Identify which cell holds the provided text, then report its (x, y) central coordinate. 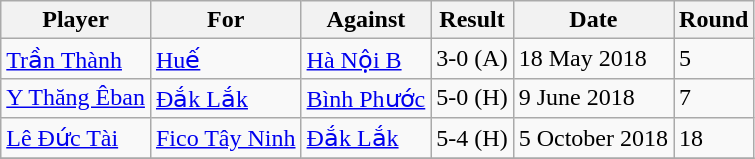
18 (714, 138)
For (226, 20)
Lê Đức Tài (76, 138)
3-0 (A) (472, 59)
Huế (226, 59)
Against (366, 20)
5 October 2018 (593, 138)
18 May 2018 (593, 59)
Player (76, 20)
Hà Nội B (366, 59)
Fico Tây Ninh (226, 138)
5-0 (H) (472, 98)
Trần Thành (76, 59)
5-4 (H) (472, 138)
5 (714, 59)
Date (593, 20)
Y Thăng Êban (76, 98)
9 June 2018 (593, 98)
7 (714, 98)
Result (472, 20)
Bình Phước (366, 98)
Round (714, 20)
